Identify which cell holds the provided text, then report its (x, y) central coordinate. 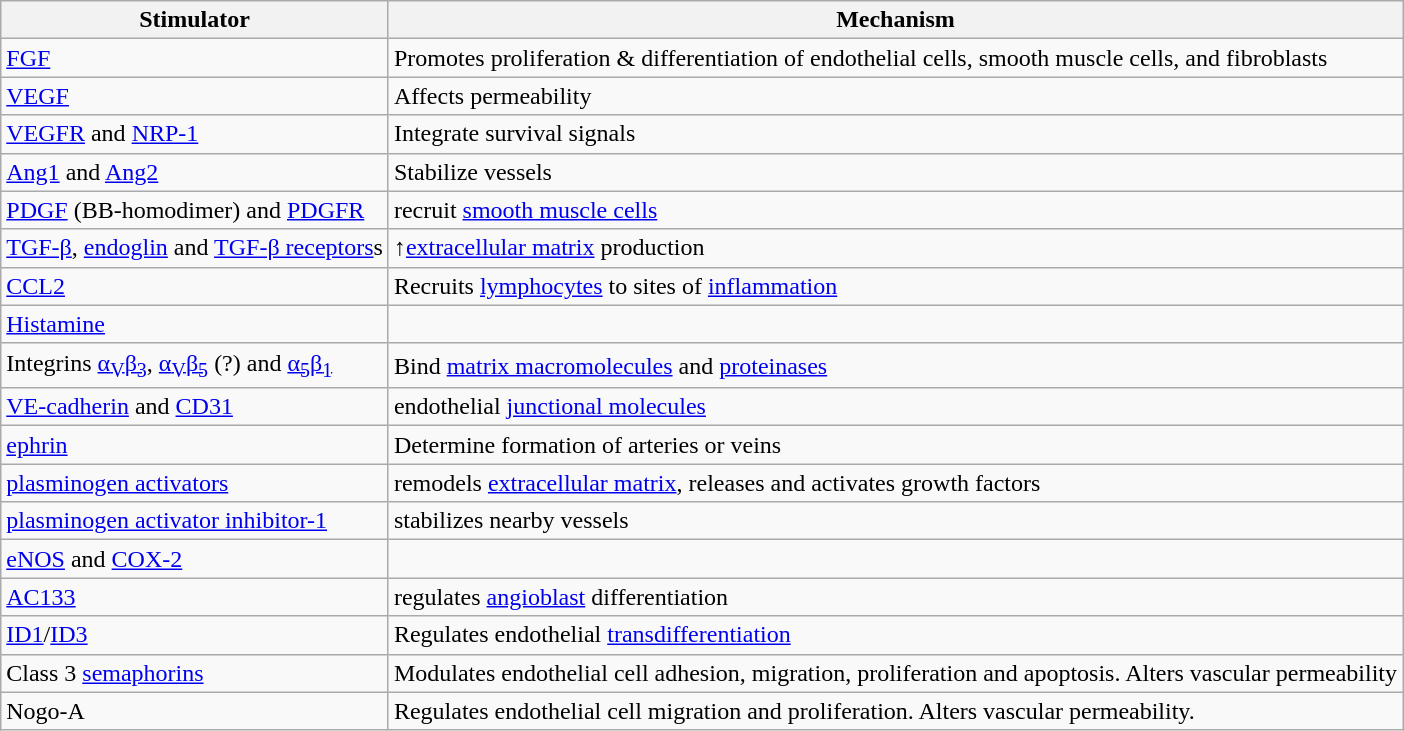
VEGF (195, 96)
Promotes proliferation & differentiation of endothelial cells, smooth muscle cells, and fibroblasts (895, 58)
Nogo-A (195, 711)
Affects permeability (895, 96)
regulates angioblast differentiation (895, 597)
AC133 (195, 597)
Class 3 semaphorins (195, 673)
endothelial junctional molecules (895, 407)
recruit smooth muscle cells (895, 210)
Histamine (195, 324)
Regulates endothelial transdifferentiation (895, 635)
Mechanism (895, 20)
Modulates endothelial cell adhesion, migration, proliferation and apoptosis. Alters vascular permeability (895, 673)
Ang1 and Ang2 (195, 172)
eNOS and COX-2 (195, 559)
plasminogen activator inhibitor-1 (195, 521)
ID1/ID3 (195, 635)
VEGFR and NRP-1 (195, 134)
TGF-β, endoglin and TGF-β receptorss (195, 248)
VE-cadherin and CD31 (195, 407)
PDGF (BB-homodimer) and PDGFR (195, 210)
Regulates endothelial cell migration and proliferation. Alters vascular permeability. (895, 711)
ephrin (195, 445)
Recruits lymphocytes to sites of inflammation (895, 286)
remodels extracellular matrix, releases and activates growth factors (895, 483)
FGF (195, 58)
plasminogen activators (195, 483)
Stimulator (195, 20)
Determine formation of arteries or veins (895, 445)
Stabilize vessels (895, 172)
CCL2 (195, 286)
stabilizes nearby vessels (895, 521)
Integrate survival signals (895, 134)
Integrins αVβ3, αVβ5 (?) and α5β1 (195, 365)
↑extracellular matrix production (895, 248)
Bind matrix macromolecules and proteinases (895, 365)
